Provide the (X, Y) coordinate of the cell's center where the given text is located.  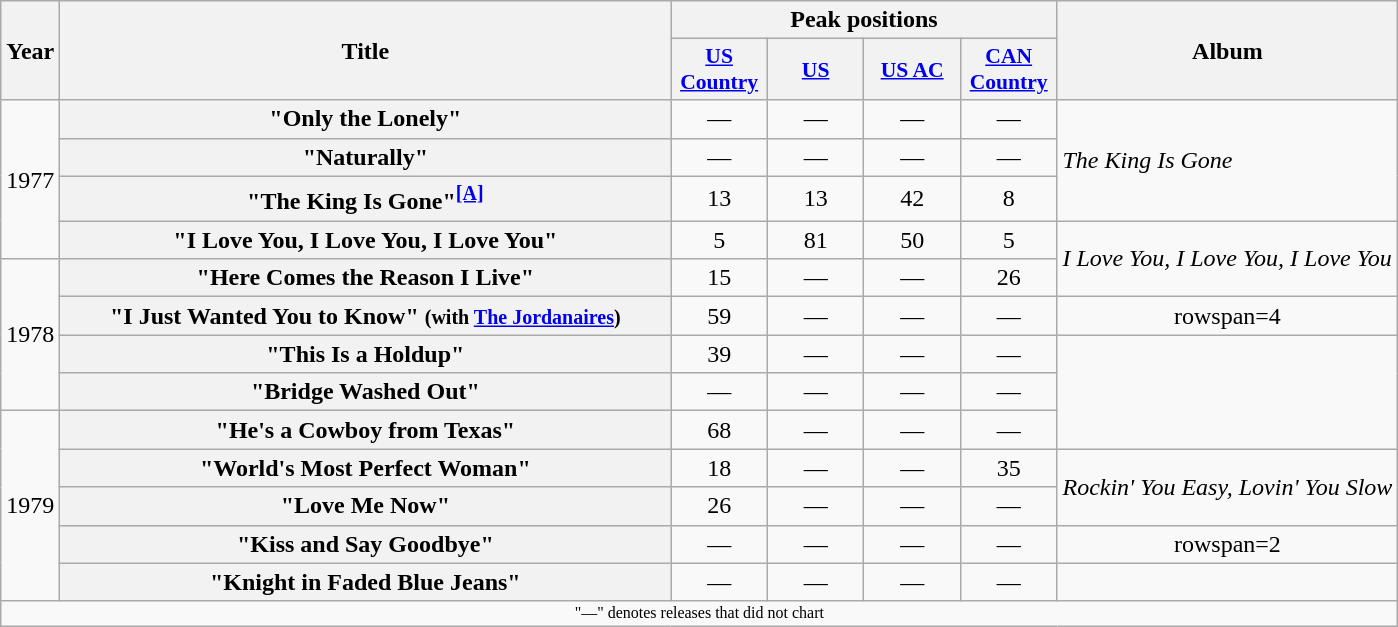
50 (912, 240)
Rockin' You Easy, Lovin' You Slow (1228, 487)
Title (366, 50)
"The King Is Gone"[A] (366, 198)
68 (720, 430)
rowspan=4 (1228, 316)
"I Just Wanted You to Know" (with The Jordanaires) (366, 316)
1977 (30, 180)
"Love Me Now" (366, 506)
"He's a Cowboy from Texas" (366, 430)
"Bridge Washed Out" (366, 392)
15 (720, 278)
Album (1228, 50)
"—" denotes releases that did not chart (700, 613)
CAN Country (1008, 70)
39 (720, 354)
1979 (30, 506)
"Knight in Faded Blue Jeans" (366, 582)
"Naturally" (366, 157)
"I Love You, I Love You, I Love You" (366, 240)
The King Is Gone (1228, 160)
59 (720, 316)
"This Is a Holdup" (366, 354)
US AC (912, 70)
US Country (720, 70)
"Kiss and Say Goodbye" (366, 544)
"Here Comes the Reason I Live" (366, 278)
8 (1008, 198)
"World's Most Perfect Woman" (366, 468)
rowspan=2 (1228, 544)
US (816, 70)
1978 (30, 335)
42 (912, 198)
Peak positions (864, 20)
18 (720, 468)
"Only the Lonely" (366, 119)
Year (30, 50)
35 (1008, 468)
I Love You, I Love You, I Love You (1228, 259)
81 (816, 240)
